For the text-containing cell, return its midpoint in [X, Y] coordinate format. 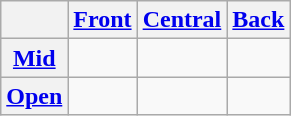
Open [34, 96]
Front [102, 20]
Mid [34, 58]
Central [182, 20]
Back [258, 20]
